Output the [x, y] coordinate of the center of the cell containing the given text.  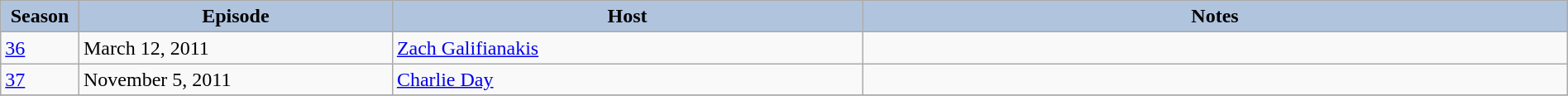
Charlie Day [627, 79]
Notes [1216, 17]
March 12, 2011 [235, 48]
November 5, 2011 [235, 79]
37 [40, 79]
Season [40, 17]
Host [627, 17]
36 [40, 48]
Zach Galifianakis [627, 48]
Episode [235, 17]
